Determine the (x, y) coordinate at the center of the cell enclosing the given text.  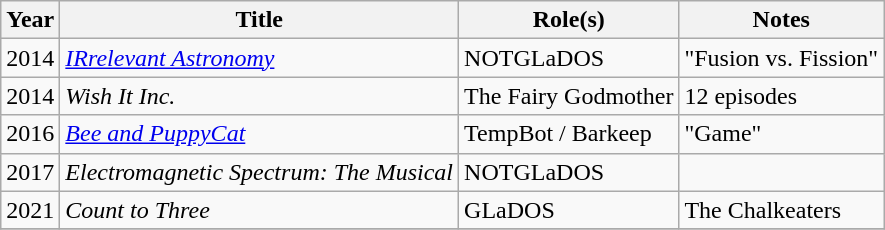
2016 (30, 134)
Role(s) (569, 20)
GLaDOS (569, 210)
The Fairy Godmother (569, 96)
Title (260, 20)
Year (30, 20)
TempBot / Barkeep (569, 134)
Electromagnetic Spectrum: The Musical (260, 172)
2021 (30, 210)
The Chalkeaters (782, 210)
Bee and PuppyCat (260, 134)
"Game" (782, 134)
Notes (782, 20)
IRrelevant Astronomy (260, 58)
2017 (30, 172)
Wish It Inc. (260, 96)
Count to Three (260, 210)
12 episodes (782, 96)
"Fusion vs. Fission" (782, 58)
